Return the [x, y] coordinate for the center point of the cell that contains the specified text.  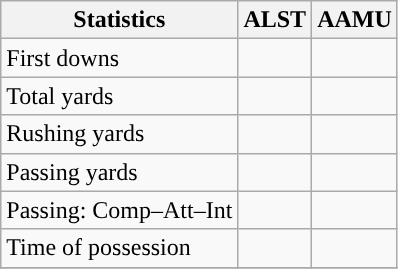
Passing yards [120, 172]
Statistics [120, 20]
Rushing yards [120, 134]
Total yards [120, 96]
Time of possession [120, 248]
ALST [275, 20]
First downs [120, 58]
Passing: Comp–Att–Int [120, 210]
AAMU [355, 20]
